Determine the (x, y) coordinate at the center of the cell enclosing the given text.  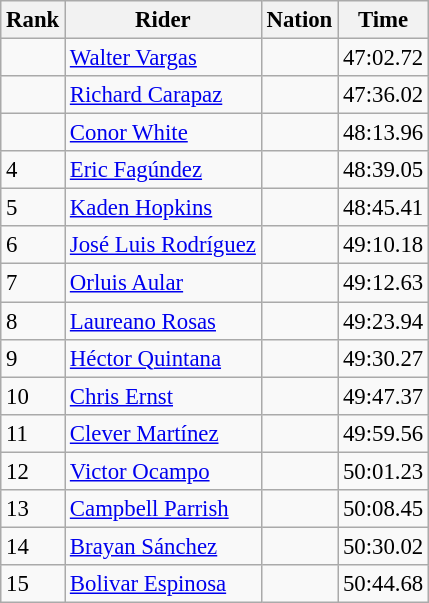
49:23.94 (384, 321)
48:13.96 (384, 133)
Richard Carapaz (164, 95)
15 (33, 584)
47:36.02 (384, 95)
48:39.05 (384, 170)
Time (384, 20)
Bolivar Espinosa (164, 584)
4 (33, 170)
12 (33, 471)
50:01.23 (384, 471)
6 (33, 245)
8 (33, 321)
Walter Vargas (164, 58)
13 (33, 509)
7 (33, 283)
49:10.18 (384, 245)
Héctor Quintana (164, 358)
14 (33, 546)
Chris Ernst (164, 396)
Brayan Sánchez (164, 546)
5 (33, 208)
9 (33, 358)
50:30.02 (384, 546)
49:30.27 (384, 358)
Orluis Aular (164, 283)
Kaden Hopkins (164, 208)
José Luis Rodríguez (164, 245)
Eric Fagúndez (164, 170)
48:45.41 (384, 208)
Conor White (164, 133)
49:59.56 (384, 433)
50:08.45 (384, 509)
47:02.72 (384, 58)
10 (33, 396)
50:44.68 (384, 584)
Victor Ocampo (164, 471)
Rider (164, 20)
Nation (299, 20)
Rank (33, 20)
49:12.63 (384, 283)
Campbell Parrish (164, 509)
Laureano Rosas (164, 321)
49:47.37 (384, 396)
Clever Martínez (164, 433)
11 (33, 433)
